Search for the cell housing the specified text and yield its (X, Y) center coordinate. 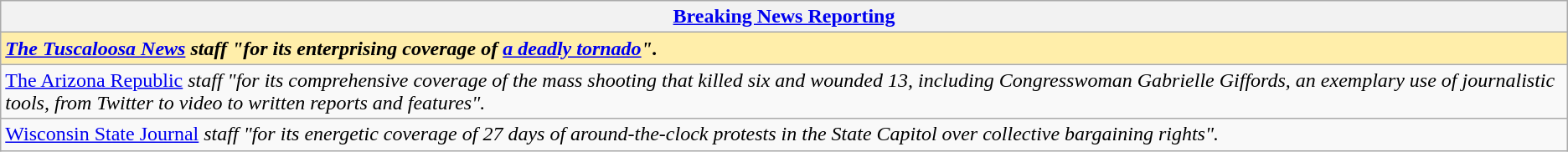
The Tuscaloosa News staff "for its enterprising coverage of a deadly tornado". (784, 48)
Breaking News Reporting (784, 17)
